Provide the (X, Y) coordinate of the cell's center where the given text is located.  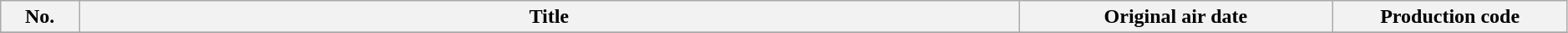
Title (550, 17)
Original air date (1176, 17)
Production code (1450, 17)
No. (40, 17)
